Scan for the cell matching the given text and deliver its (X, Y) coordinate at center. 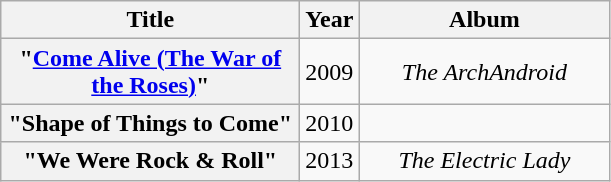
Year (330, 20)
2009 (330, 72)
The ArchAndroid (484, 72)
Album (484, 20)
"Come Alive (The War of the Roses)" (150, 72)
"Shape of Things to Come" (150, 123)
The Electric Lady (484, 161)
"We Were Rock & Roll" (150, 161)
Title (150, 20)
2010 (330, 123)
2013 (330, 161)
